Return (X, Y) of the center of cell containing provided text 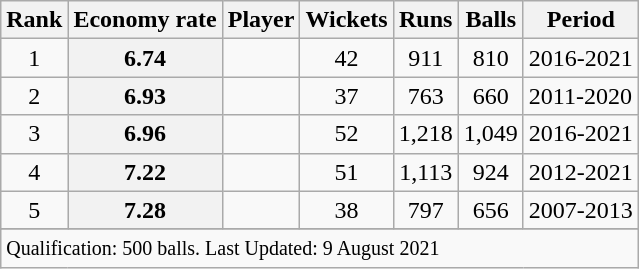
Qualification: 500 balls. Last Updated: 9 August 2021 (320, 248)
797 (426, 210)
1,218 (426, 134)
1,049 (490, 134)
911 (426, 58)
1,113 (426, 172)
Balls (490, 20)
38 (346, 210)
2007-2013 (580, 210)
924 (490, 172)
2 (34, 96)
660 (490, 96)
656 (490, 210)
2012-2021 (580, 172)
52 (346, 134)
2011-2020 (580, 96)
7.22 (145, 172)
4 (34, 172)
Rank (34, 20)
6.96 (145, 134)
810 (490, 58)
3 (34, 134)
42 (346, 58)
Period (580, 20)
51 (346, 172)
6.74 (145, 58)
37 (346, 96)
Player (261, 20)
Wickets (346, 20)
7.28 (145, 210)
5 (34, 210)
1 (34, 58)
763 (426, 96)
Runs (426, 20)
6.93 (145, 96)
Economy rate (145, 20)
